Determine the (x, y) coordinate at the center of the cell enclosing the given text.  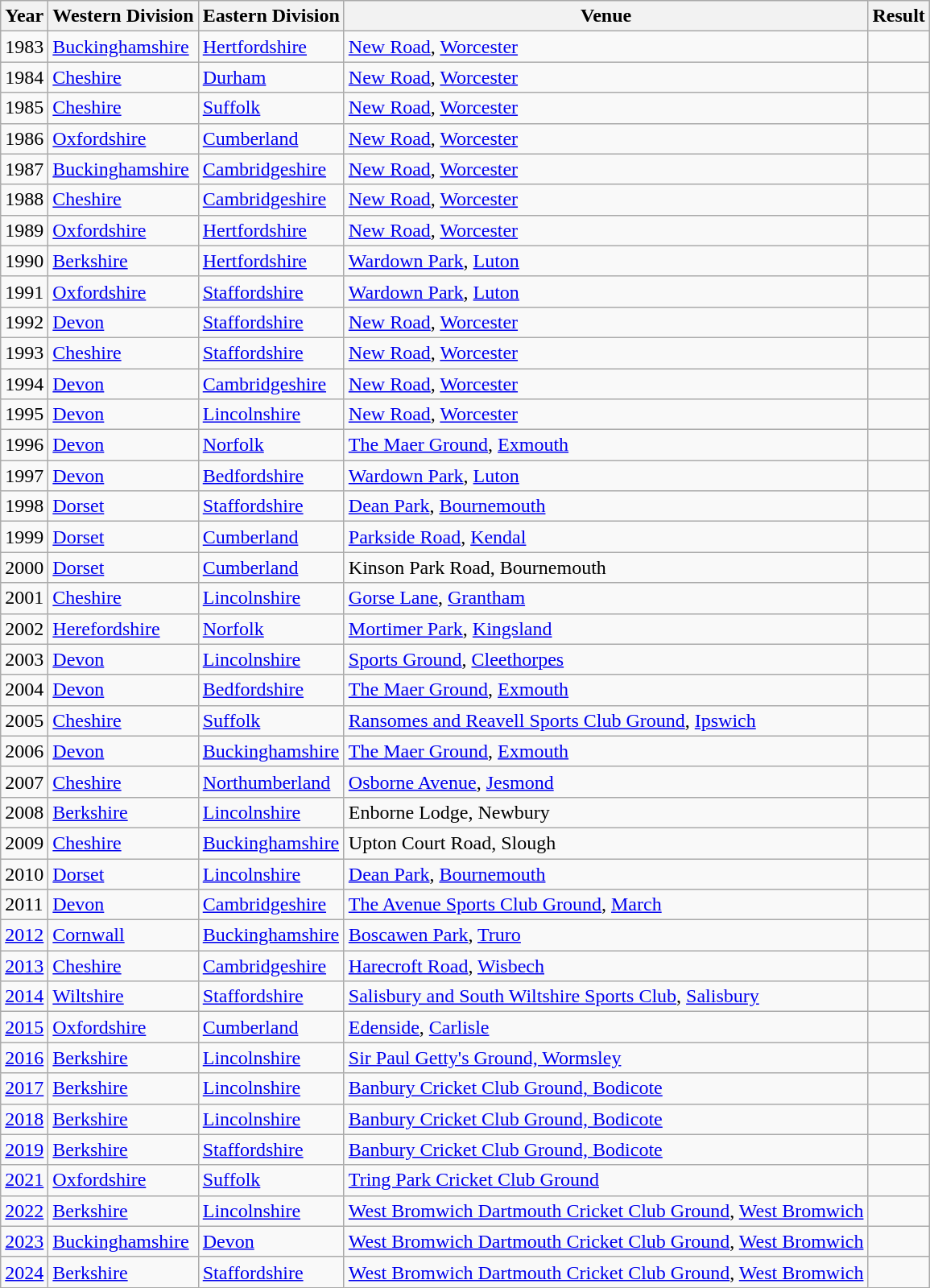
Western Division (123, 16)
2017 (24, 1088)
Boscawen Park, Truro (606, 935)
Wiltshire (123, 997)
Venue (606, 16)
Gorse Lane, Grantham (606, 598)
2016 (24, 1058)
2018 (24, 1119)
2003 (24, 659)
Kinson Park Road, Bournemouth (606, 568)
Parkside Road, Kendal (606, 537)
Edenside, Carlisle (606, 1027)
1984 (24, 77)
2010 (24, 873)
1998 (24, 506)
Eastern Division (271, 16)
2012 (24, 935)
2011 (24, 905)
Cornwall (123, 935)
2004 (24, 690)
Ransomes and Reavell Sports Club Ground, Ipswich (606, 720)
1994 (24, 384)
1987 (24, 169)
2000 (24, 568)
2008 (24, 812)
Result (899, 16)
1985 (24, 108)
The Avenue Sports Club Ground, March (606, 905)
1988 (24, 200)
Sir Paul Getty's Ground, Wormsley (606, 1058)
1993 (24, 353)
2006 (24, 751)
2021 (24, 1180)
2014 (24, 997)
1997 (24, 476)
1995 (24, 415)
2002 (24, 629)
Tring Park Cricket Club Ground (606, 1180)
2024 (24, 1272)
2007 (24, 782)
Sports Ground, Cleethorpes (606, 659)
2015 (24, 1027)
1991 (24, 291)
Northumberland (271, 782)
2022 (24, 1211)
2019 (24, 1150)
Upton Court Road, Slough (606, 843)
1986 (24, 138)
Year (24, 16)
1996 (24, 445)
Osborne Avenue, Jesmond (606, 782)
Mortimer Park, Kingsland (606, 629)
2013 (24, 966)
2005 (24, 720)
2009 (24, 843)
Herefordshire (123, 629)
1992 (24, 322)
1983 (24, 47)
2023 (24, 1241)
1989 (24, 230)
1990 (24, 261)
2001 (24, 598)
Durham (271, 77)
1999 (24, 537)
Enborne Lodge, Newbury (606, 812)
Harecroft Road, Wisbech (606, 966)
Salisbury and South Wiltshire Sports Club, Salisbury (606, 997)
